Return [X, Y] of the center of cell containing provided text 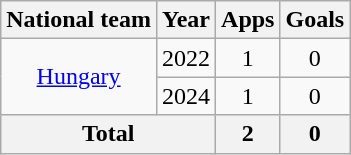
Apps [248, 20]
Hungary [79, 77]
National team [79, 20]
Year [186, 20]
2024 [186, 96]
2022 [186, 58]
2 [248, 134]
Goals [315, 20]
Total [108, 134]
